Find where the given text appears and provide that cell's center as [X, Y] coordinate. 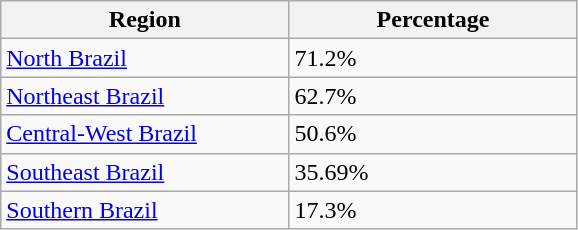
62.7% [433, 96]
50.6% [433, 134]
Percentage [433, 20]
Northeast Brazil [145, 96]
Southern Brazil [145, 210]
Central-West Brazil [145, 134]
Region [145, 20]
71.2% [433, 58]
17.3% [433, 210]
North Brazil [145, 58]
35.69% [433, 172]
Southeast Brazil [145, 172]
